Locate the cell with the specified text and output its [x, y] center coordinate. 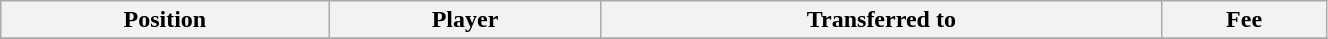
Player [465, 20]
Position [165, 20]
Fee [1244, 20]
Transferred to [882, 20]
